Search for the cell housing the specified text and yield its [X, Y] center coordinate. 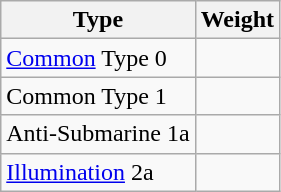
Illumination 2a [98, 172]
Weight [237, 20]
Common Type 1 [98, 96]
Type [98, 20]
Anti-Submarine 1a [98, 134]
Common Type 0 [98, 58]
